Determine the [x, y] coordinate at the center of the cell enclosing the given text.  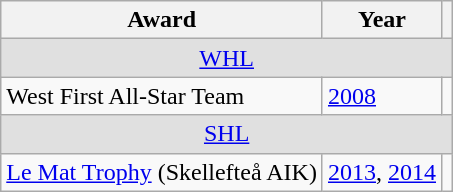
2008 [382, 96]
Year [382, 20]
Award [162, 20]
West First All-Star Team [162, 96]
Le Mat Trophy (Skellefteå AIK) [162, 172]
WHL [227, 58]
SHL [227, 134]
2013, 2014 [382, 172]
